Output the (x, y) coordinate of the center of the cell containing the given text.  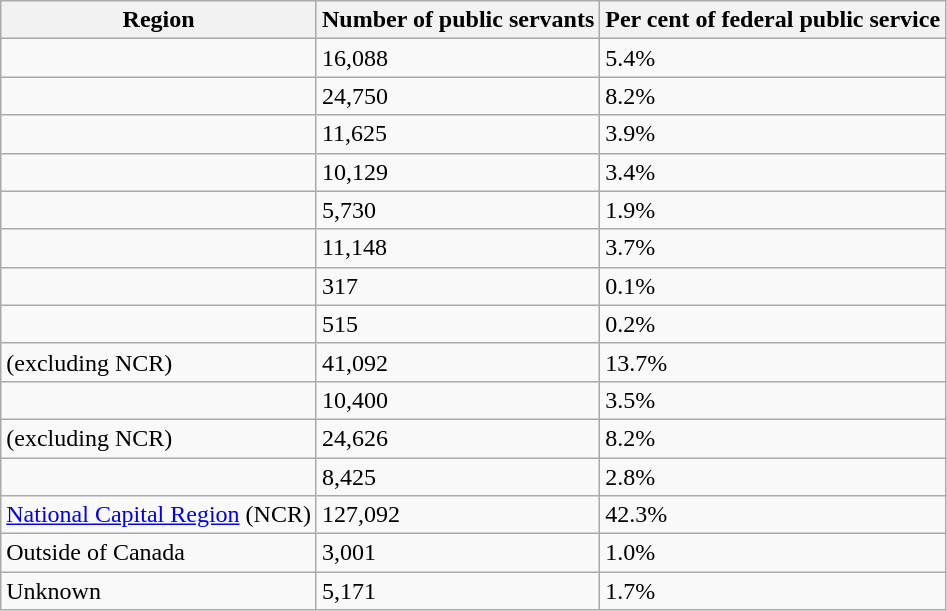
3.5% (773, 400)
1.9% (773, 210)
10,400 (458, 400)
3.4% (773, 172)
Unknown (159, 591)
3.7% (773, 248)
1.0% (773, 553)
317 (458, 286)
1.7% (773, 591)
5,730 (458, 210)
Number of public servants (458, 20)
5.4% (773, 58)
127,092 (458, 515)
41,092 (458, 362)
0.1% (773, 286)
42.3% (773, 515)
3,001 (458, 553)
8,425 (458, 477)
National Capital Region (NCR) (159, 515)
Region (159, 20)
11,148 (458, 248)
16,088 (458, 58)
0.2% (773, 324)
10,129 (458, 172)
Per cent of federal public service (773, 20)
5,171 (458, 591)
13.7% (773, 362)
24,626 (458, 438)
11,625 (458, 134)
515 (458, 324)
24,750 (458, 96)
Outside of Canada (159, 553)
3.9% (773, 134)
2.8% (773, 477)
